Return (x, y) of the center of cell containing provided text 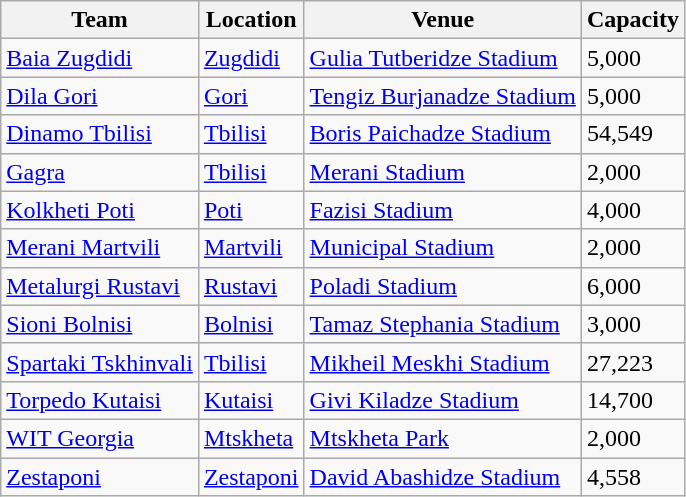
Team (100, 20)
Mikheil Meskhi Stadium (442, 362)
Spartaki Tskhinvali (100, 362)
Martvili (251, 248)
Gori (251, 96)
4,558 (632, 477)
Baia Zugdidi (100, 58)
Merani Martvili (100, 248)
Tengiz Burjanadze Stadium (442, 96)
Location (251, 20)
Poladi Stadium (442, 286)
Municipal Stadium (442, 248)
4,000 (632, 210)
54,549 (632, 134)
Fazisi Stadium (442, 210)
Kutaisi (251, 400)
Mtskheta (251, 438)
Sioni Bolnisi (100, 324)
Metalurgi Rustavi (100, 286)
3,000 (632, 324)
Dila Gori (100, 96)
Capacity (632, 20)
Dinamo Tbilisi (100, 134)
Venue (442, 20)
Zugdidi (251, 58)
Bolnisi (251, 324)
Tamaz Stephania Stadium (442, 324)
Gulia Tutberidze Stadium (442, 58)
Boris Paichadze Stadium (442, 134)
Merani Stadium (442, 172)
Torpedo Kutaisi (100, 400)
Mtskheta Park (442, 438)
27,223 (632, 362)
Givi Kiladze Stadium (442, 400)
David Abashidze Stadium (442, 477)
Kolkheti Poti (100, 210)
WIT Georgia (100, 438)
Poti (251, 210)
Gagra (100, 172)
14,700 (632, 400)
Rustavi (251, 286)
6,000 (632, 286)
